Capture the cell that displays the provided text and extract its [x, y] central coordinate. 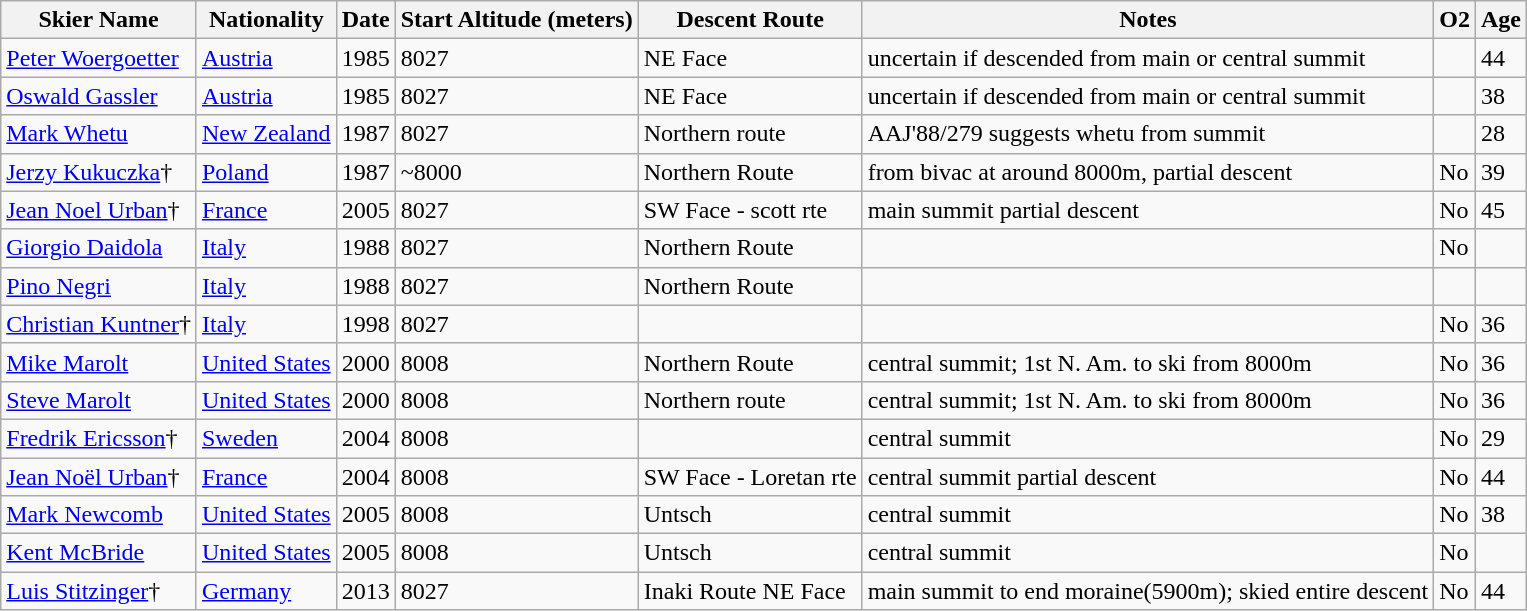
Oswald Gassler [99, 96]
Mark Whetu [99, 134]
New Zealand [266, 134]
central summit partial descent [1148, 477]
Christian Kuntner† [99, 324]
Start Altitude (meters) [516, 20]
AAJ'88/279 suggests whetu from summit [1148, 134]
Germany [266, 591]
Skier Name [99, 20]
SW Face - scott rte [750, 210]
Pino Negri [99, 286]
O2 [1455, 20]
Notes [1148, 20]
Jean Noel Urban† [99, 210]
Descent Route [750, 20]
Date [366, 20]
Age [1500, 20]
from bivac at around 8000m, partial descent [1148, 172]
main summit to end moraine(5900m); skied entire descent [1148, 591]
~8000 [516, 172]
28 [1500, 134]
Jean Noël Urban† [99, 477]
Kent McBride [99, 553]
Giorgio Daidola [99, 248]
2013 [366, 591]
Poland [266, 172]
Fredrik Ericsson† [99, 438]
Peter Woergoetter [99, 58]
Luis Stitzinger† [99, 591]
Mike Marolt [99, 362]
main summit partial descent [1148, 210]
Steve Marolt [99, 400]
SW Face - Loretan rte [750, 477]
45 [1500, 210]
Inaki Route NE Face [750, 591]
29 [1500, 438]
Nationality [266, 20]
1998 [366, 324]
Jerzy Kukuczka† [99, 172]
Sweden [266, 438]
39 [1500, 172]
Mark Newcomb [99, 515]
